Return (x, y) of the center of cell containing provided text 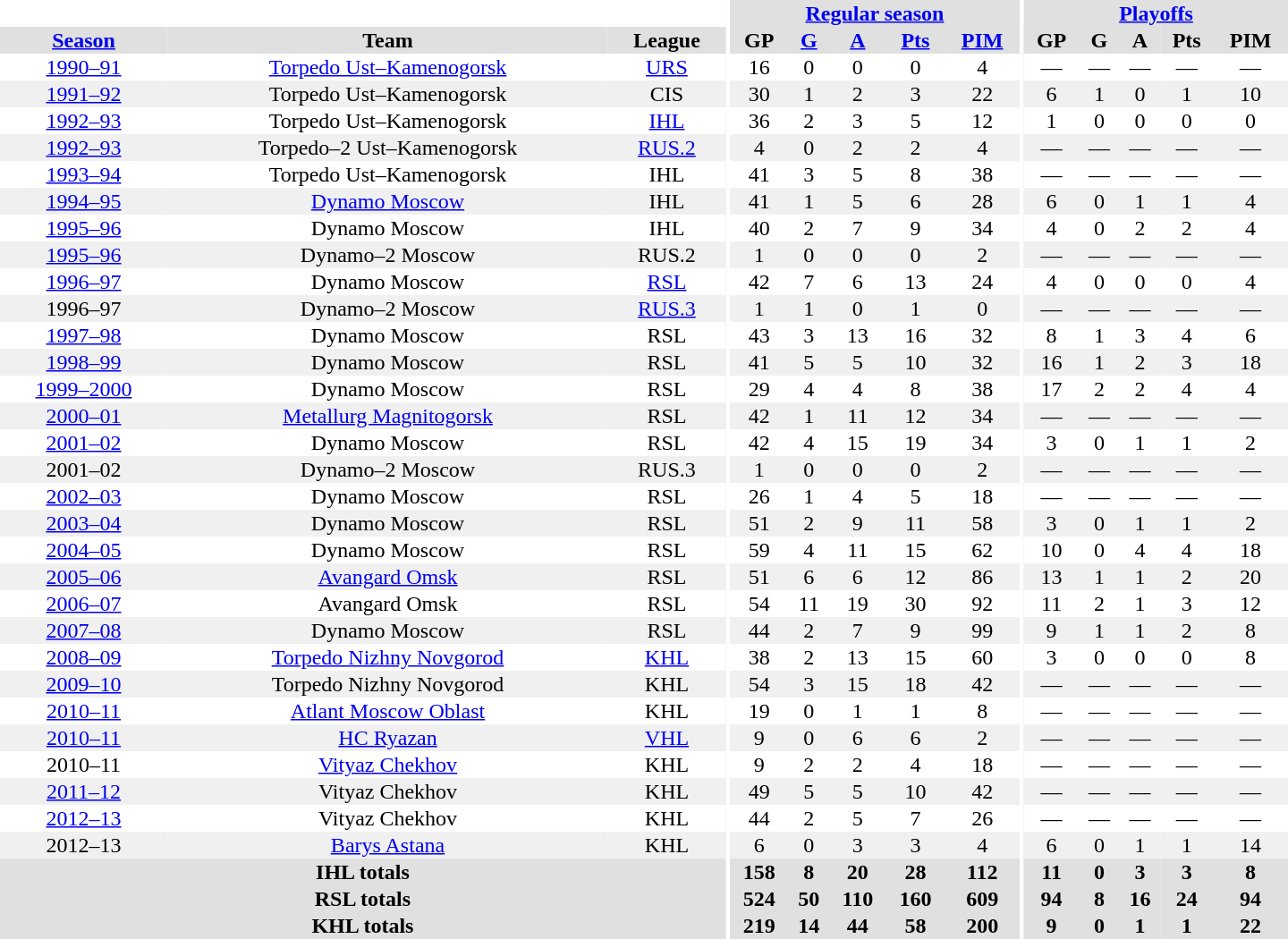
Torpedo–2 Ust–Kamenogorsk (388, 148)
62 (982, 550)
1993–94 (84, 174)
43 (759, 335)
2005–06 (84, 577)
League (667, 40)
2004–05 (84, 550)
49 (759, 791)
160 (916, 899)
59 (759, 550)
Atlant Moscow Oblast (388, 711)
99 (982, 630)
1994–95 (84, 201)
URS (667, 67)
1998–99 (84, 362)
2003–04 (84, 523)
2008–09 (84, 657)
36 (759, 121)
IHL totals (363, 872)
92 (982, 604)
112 (982, 872)
RSL totals (363, 899)
110 (857, 899)
219 (759, 926)
Metallurg Magnitogorsk (388, 416)
KHL totals (363, 926)
2011–12 (84, 791)
40 (759, 228)
1999–2000 (84, 389)
29 (759, 389)
2000–01 (84, 416)
1990–91 (84, 67)
VHL (667, 738)
86 (982, 577)
609 (982, 899)
CIS (667, 94)
Regular season (875, 13)
2009–10 (84, 684)
HC Ryazan (388, 738)
1997–98 (84, 335)
60 (982, 657)
Team (388, 40)
Playoffs (1156, 13)
2007–08 (84, 630)
2006–07 (84, 604)
524 (759, 899)
200 (982, 926)
158 (759, 872)
50 (809, 899)
17 (1052, 389)
Season (84, 40)
1991–92 (84, 94)
2002–03 (84, 496)
Barys Astana (388, 845)
